Provide the (x, y) coordinate of the cell's center where the given text is located.  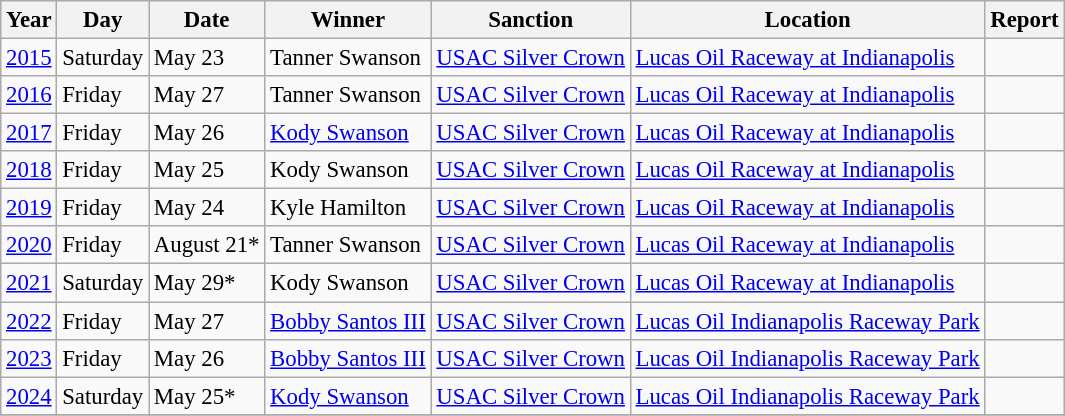
2015 (29, 58)
2017 (29, 133)
Location (808, 20)
2020 (29, 245)
Winner (348, 20)
August 21* (206, 245)
Year (29, 20)
2018 (29, 170)
May 25* (206, 396)
May 25 (206, 170)
Sanction (530, 20)
Date (206, 20)
Report (1024, 20)
Kyle Hamilton (348, 208)
2021 (29, 283)
2016 (29, 95)
2022 (29, 321)
2019 (29, 208)
May 29* (206, 283)
2024 (29, 396)
Day (103, 20)
May 23 (206, 58)
May 24 (206, 208)
2023 (29, 358)
